Scan for the cell matching the given text and deliver its (X, Y) coordinate at center. 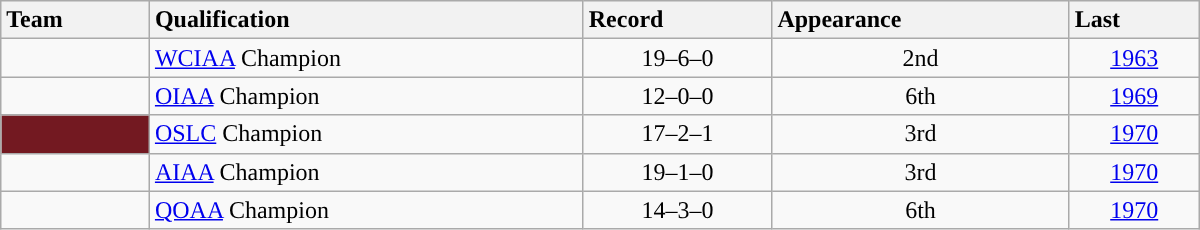
WCIAA Champion (366, 58)
17–2–1 (678, 134)
14–3–0 (678, 210)
Last (1134, 20)
AIAA Champion (366, 172)
Team (76, 20)
19–1–0 (678, 172)
1963 (1134, 58)
OIAA Champion (366, 96)
19–6–0 (678, 58)
2nd (920, 58)
QOAA Champion (366, 210)
Record (678, 20)
1969 (1134, 96)
Appearance (920, 20)
12–0–0 (678, 96)
Qualification (366, 20)
OSLC Champion (366, 134)
